Extract the [x, y] coordinate from the center of the cell holding the provided text.  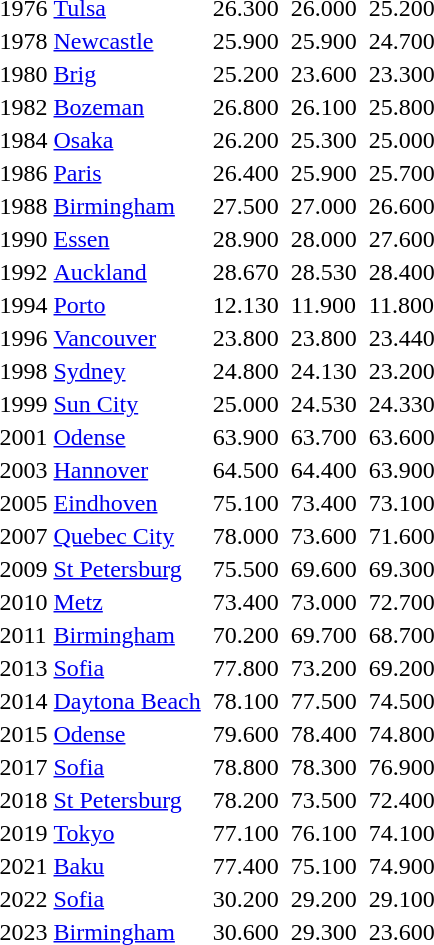
28.900 [246, 239]
11.900 [324, 305]
24.530 [324, 404]
27.500 [246, 206]
Sydney [127, 371]
Auckland [127, 272]
25.200 [246, 74]
Eindhoven [127, 503]
29.200 [324, 899]
Metz [127, 602]
75.500 [246, 569]
28.670 [246, 272]
23.600 [324, 74]
27.000 [324, 206]
Tokyo [127, 833]
12.130 [246, 305]
Osaka [127, 140]
Paris [127, 173]
77.400 [246, 866]
Baku [127, 866]
26.100 [324, 107]
Brig [127, 74]
Sun City [127, 404]
78.800 [246, 767]
73.000 [324, 602]
78.400 [324, 734]
64.500 [246, 470]
Daytona Beach [127, 701]
26.400 [246, 173]
78.200 [246, 800]
25.000 [246, 404]
64.400 [324, 470]
73.600 [324, 536]
28.000 [324, 239]
25.300 [324, 140]
Hannover [127, 470]
Newcastle [127, 41]
69.700 [324, 635]
Vancouver [127, 338]
78.300 [324, 767]
30.200 [246, 899]
24.130 [324, 371]
24.800 [246, 371]
73.500 [324, 800]
78.100 [246, 701]
Bozeman [127, 107]
69.600 [324, 569]
26.200 [246, 140]
77.500 [324, 701]
Quebec City [127, 536]
78.000 [246, 536]
26.800 [246, 107]
28.530 [324, 272]
73.200 [324, 668]
77.800 [246, 668]
79.600 [246, 734]
70.200 [246, 635]
76.100 [324, 833]
63.900 [246, 437]
63.700 [324, 437]
Porto [127, 305]
77.100 [246, 833]
Essen [127, 239]
